Output the (X, Y) coordinate of the center of the cell containing the given text.  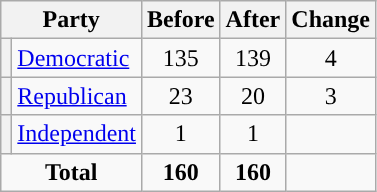
Independent (77, 134)
20 (253, 96)
Total (72, 172)
4 (331, 58)
Democratic (77, 58)
23 (180, 96)
3 (331, 96)
Party (72, 20)
Republican (77, 96)
135 (180, 58)
Before (180, 20)
After (253, 20)
Change (331, 20)
139 (253, 58)
